Return (X, Y) of the center of cell containing provided text 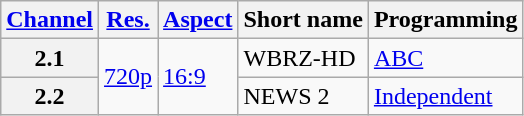
Programming (446, 20)
ABC (446, 58)
2.1 (50, 58)
Short name (303, 20)
Aspect (198, 20)
16:9 (198, 77)
NEWS 2 (303, 96)
720p (128, 77)
Independent (446, 96)
WBRZ-HD (303, 58)
2.2 (50, 96)
Channel (50, 20)
Res. (128, 20)
